Locate the cell with the specified text and output its [X, Y] center coordinate. 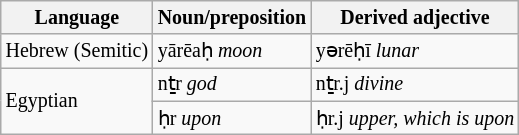
Egyptian [77, 102]
Language [77, 18]
yārēaḥ moon [232, 52]
nṯr god [232, 84]
ḥr.j upper, which is upon [415, 118]
yərēḥī lunar [415, 52]
Derived adjective [415, 18]
ḥr upon [232, 118]
nṯr.j divine [415, 84]
Noun/preposition [232, 18]
Hebrew (Semitic) [77, 52]
